Capture the cell that displays the provided text and extract its [X, Y] central coordinate. 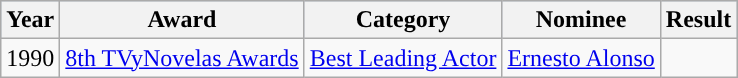
Best Leading Actor [403, 58]
Category [403, 20]
1990 [30, 58]
Award [182, 20]
Ernesto Alonso [581, 58]
8th TVyNovelas Awards [182, 58]
Year [30, 20]
Result [698, 20]
Nominee [581, 20]
